Extract the [X, Y] coordinate from the center of the cell holding the provided text.  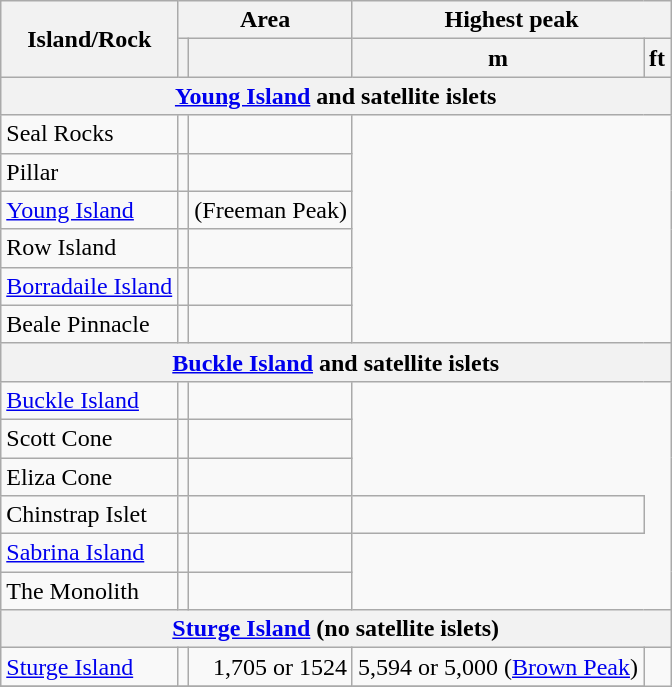
The Monolith [90, 591]
Scott Cone [90, 438]
Highest peak [511, 20]
Eliza Cone [90, 477]
1,705 or 1524 [271, 667]
ft [658, 58]
(Freeman Peak) [271, 210]
Sturge Island [90, 667]
Sturge Island (no satellite islets) [336, 629]
Seal Rocks [90, 134]
Chinstrap Islet [90, 515]
Island/Rock [90, 39]
Row Island [90, 248]
Pillar [90, 172]
Beale Pinnacle [90, 324]
Buckle Island [90, 400]
Young Island [90, 210]
Sabrina Island [90, 553]
Buckle Island and satellite islets [336, 362]
Borradaile Island [90, 286]
m [498, 58]
Area [266, 20]
5,594 or 5,000 (Brown Peak) [498, 667]
Young Island and satellite islets [336, 96]
